Locate the cell with the specified text and output its (X, Y) center coordinate. 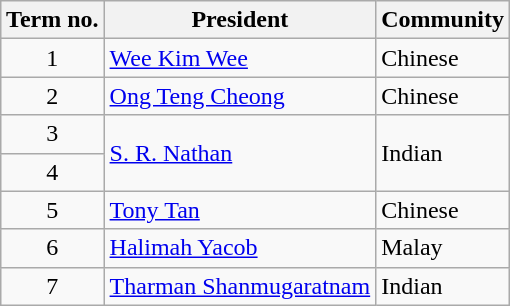
Tharman Shanmugaratnam (240, 286)
S. R. Nathan (240, 153)
3 (53, 134)
7 (53, 286)
Halimah Yacob (240, 248)
Community (443, 20)
Ong Teng Cheong (240, 96)
Tony Tan (240, 210)
2 (53, 96)
5 (53, 210)
6 (53, 248)
4 (53, 172)
Malay (443, 248)
Term no. (53, 20)
President (240, 20)
Wee Kim Wee (240, 58)
1 (53, 58)
